For the text-containing cell, return its midpoint in (x, y) coordinate format. 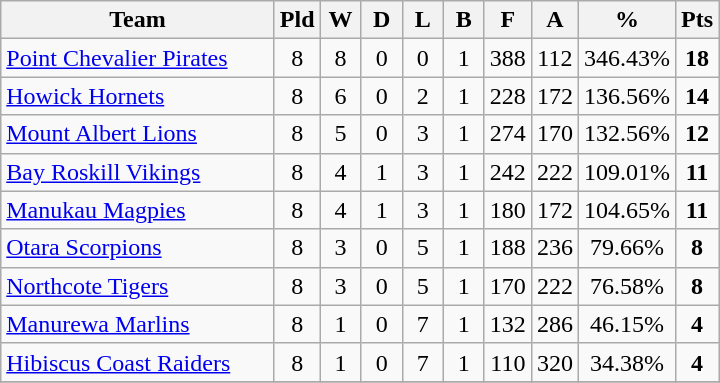
Pld (297, 20)
180 (508, 210)
14 (696, 96)
132 (508, 324)
12 (696, 134)
274 (508, 134)
Howick Hornets (138, 96)
46.15% (626, 324)
136.56% (626, 96)
Team (138, 20)
Hibiscus Coast Raiders (138, 362)
104.65% (626, 210)
% (626, 20)
242 (508, 172)
Mount Albert Lions (138, 134)
D (382, 20)
Manurewa Marlins (138, 324)
Pts (696, 20)
132.56% (626, 134)
236 (554, 248)
B (464, 20)
188 (508, 248)
A (554, 20)
Bay Roskill Vikings (138, 172)
228 (508, 96)
Manukau Magpies (138, 210)
76.58% (626, 286)
388 (508, 58)
L (422, 20)
112 (554, 58)
Point Chevalier Pirates (138, 58)
34.38% (626, 362)
346.43% (626, 58)
6 (340, 96)
W (340, 20)
F (508, 20)
110 (508, 362)
Northcote Tigers (138, 286)
286 (554, 324)
Otara Scorpions (138, 248)
79.66% (626, 248)
320 (554, 362)
18 (696, 58)
109.01% (626, 172)
2 (422, 96)
